From the cell containing the given text, extract its center point as [X, Y] coordinate. 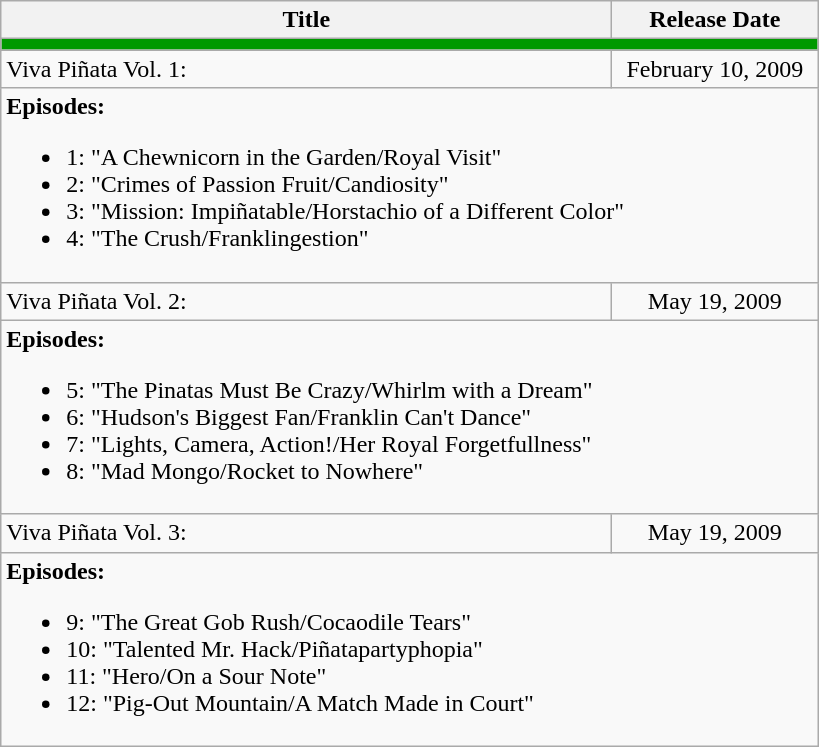
Title [306, 20]
Release Date [715, 20]
Viva Piñata Vol. 1: [306, 69]
February 10, 2009 [715, 69]
Viva Piñata Vol. 2: [306, 301]
Viva Piñata Vol. 3: [306, 533]
